Extract the (x, y) coordinate from the center of the cell holding the provided text.  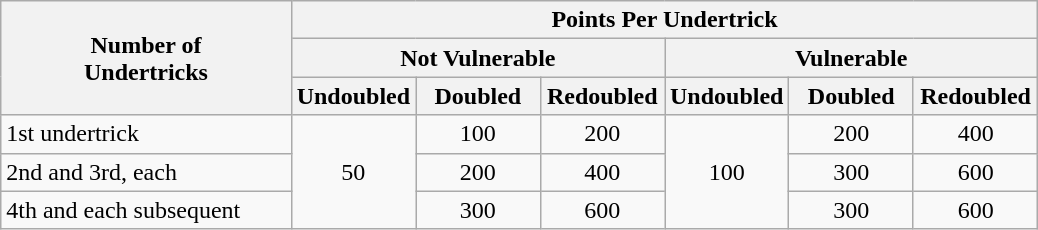
2nd and 3rd, each (146, 172)
50 (353, 172)
Points Per Undertrick (664, 20)
Not Vulnerable (478, 58)
Vulnerable (850, 58)
4th and each subsequent (146, 210)
Number ofUndertricks (146, 58)
1st undertrick (146, 134)
